Scan for the cell matching the given text and deliver its [x, y] coordinate at center. 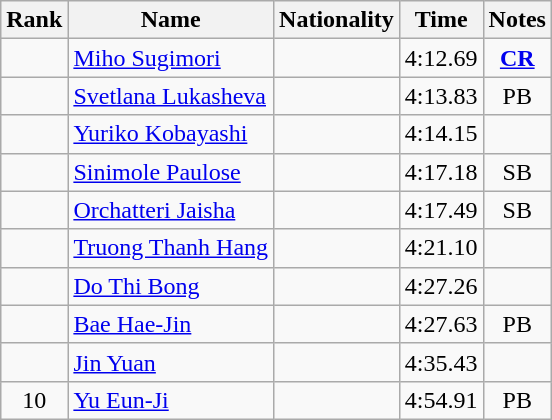
4:27.63 [441, 324]
Svetlana Lukasheva [171, 96]
10 [34, 400]
Notes [517, 20]
Jin Yuan [171, 362]
4:27.26 [441, 286]
4:13.83 [441, 96]
Orchatteri Jaisha [171, 210]
4:14.15 [441, 134]
Sinimole Paulose [171, 172]
Yuriko Kobayashi [171, 134]
Bae Hae-Jin [171, 324]
4:17.18 [441, 172]
CR [517, 58]
Rank [34, 20]
Time [441, 20]
4:21.10 [441, 248]
4:35.43 [441, 362]
Nationality [337, 20]
Truong Thanh Hang [171, 248]
4:17.49 [441, 210]
Miho Sugimori [171, 58]
4:54.91 [441, 400]
Yu Eun-Ji [171, 400]
Do Thi Bong [171, 286]
4:12.69 [441, 58]
Name [171, 20]
